Locate the cell with the specified text and output its [x, y] center coordinate. 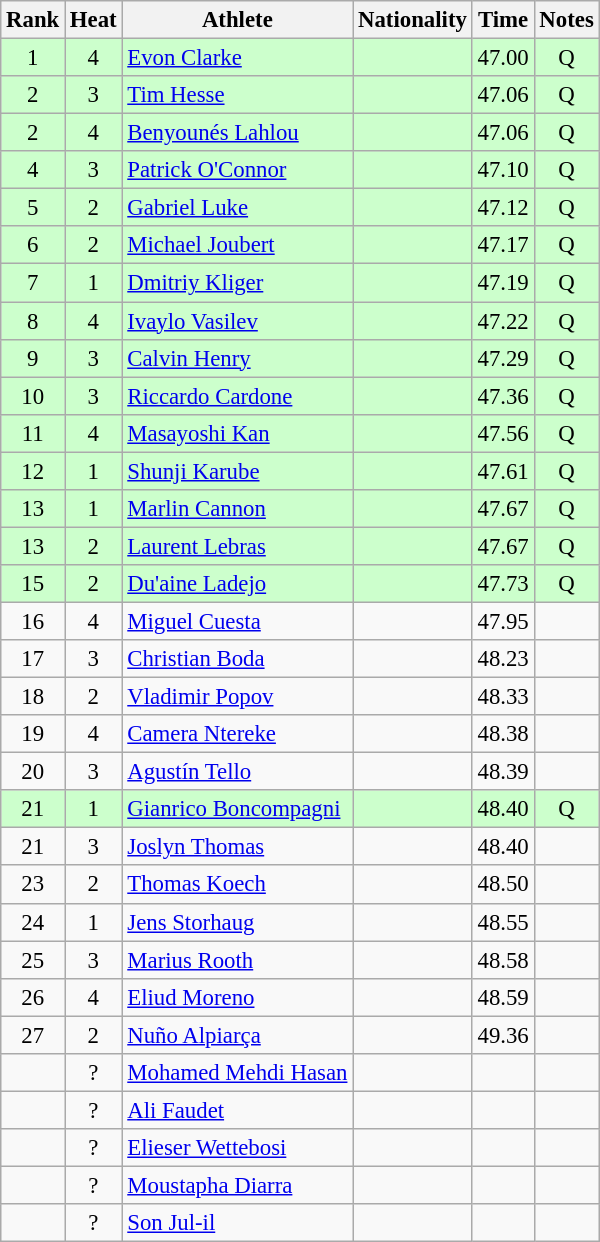
Marius Rooth [238, 960]
47.61 [503, 471]
Patrick O'Connor [238, 170]
Evon Clarke [238, 58]
47.17 [503, 245]
27 [33, 1035]
47.95 [503, 621]
Gabriel Luke [238, 208]
Calvin Henry [238, 358]
Laurent Lebras [238, 546]
47.73 [503, 584]
Du'aine Ladejo [238, 584]
23 [33, 885]
Thomas Koech [238, 885]
Moustapha Diarra [238, 1185]
19 [33, 734]
48.39 [503, 772]
Riccardo Cardone [238, 396]
Vladimir Popov [238, 697]
48.23 [503, 659]
Masayoshi Kan [238, 433]
Time [503, 20]
47.10 [503, 170]
48.55 [503, 922]
Ivaylo Vasilev [238, 321]
Rank [33, 20]
Jens Storhaug [238, 922]
47.56 [503, 433]
47.19 [503, 283]
Michael Joubert [238, 245]
10 [33, 396]
48.59 [503, 997]
47.36 [503, 396]
Athlete [238, 20]
24 [33, 922]
Notes [566, 20]
Ali Faudet [238, 1110]
47.29 [503, 358]
9 [33, 358]
48.58 [503, 960]
47.12 [503, 208]
17 [33, 659]
Shunji Karube [238, 471]
26 [33, 997]
Agustín Tello [238, 772]
48.38 [503, 734]
Elieser Wettebosi [238, 1148]
Eliud Moreno [238, 997]
Benyounés Lahlou [238, 133]
Nuño Alpiarça [238, 1035]
15 [33, 584]
Tim Hesse [238, 95]
Joslyn Thomas [238, 847]
Mohamed Mehdi Hasan [238, 1073]
7 [33, 283]
11 [33, 433]
25 [33, 960]
6 [33, 245]
47.22 [503, 321]
5 [33, 208]
Camera Ntereke [238, 734]
Son Jul-il [238, 1223]
Miguel Cuesta [238, 621]
Nationality [412, 20]
Gianrico Boncompagni [238, 809]
48.33 [503, 697]
20 [33, 772]
49.36 [503, 1035]
47.00 [503, 58]
8 [33, 321]
16 [33, 621]
Heat [94, 20]
48.50 [503, 885]
Christian Boda [238, 659]
Dmitriy Kliger [238, 283]
18 [33, 697]
Marlin Cannon [238, 509]
12 [33, 471]
